Scan for the cell matching the given text and deliver its (x, y) coordinate at center. 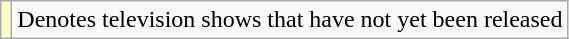
Denotes television shows that have not yet been released (290, 20)
